Output the (X, Y) coordinate of the center of the cell containing the given text.  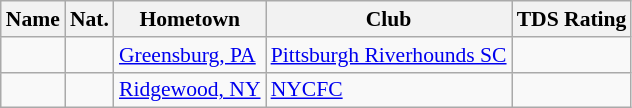
Nat. (90, 19)
Pittsburgh Riverhounds SC (389, 55)
TDS Rating (572, 19)
Greensburg, PA (190, 55)
Name (33, 19)
Club (389, 19)
NYCFC (389, 90)
Hometown (190, 19)
Ridgewood, NY (190, 90)
